Return the [X, Y] coordinate for the center point of the cell that contains the specified text.  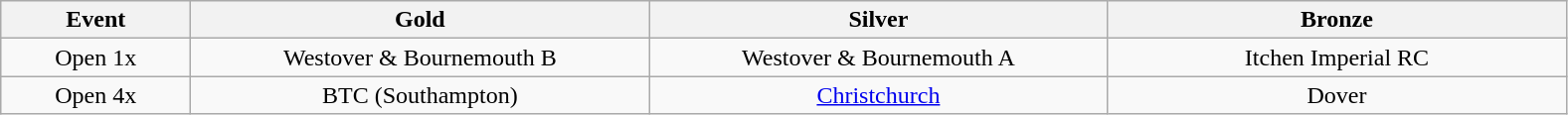
Christchurch [879, 95]
Westover & Bournemouth A [879, 57]
Westover & Bournemouth B [420, 57]
BTC (Southampton) [420, 95]
Open 4x [95, 95]
Bronze [1336, 20]
Gold [420, 20]
Dover [1336, 95]
Silver [879, 20]
Itchen Imperial RC [1336, 57]
Event [95, 20]
Open 1x [95, 57]
